For the text-containing cell, return its midpoint in [x, y] coordinate format. 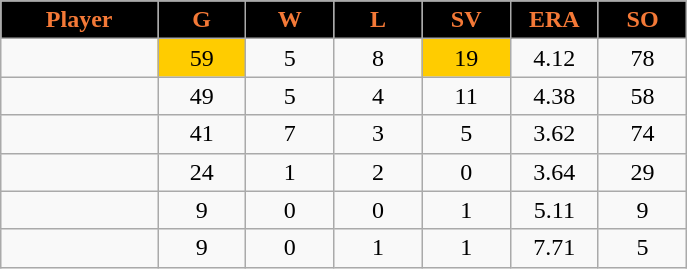
3 [378, 134]
58 [642, 96]
29 [642, 172]
2 [378, 172]
49 [202, 96]
5.11 [554, 210]
SV [466, 20]
4.38 [554, 96]
78 [642, 58]
SO [642, 20]
L [378, 20]
41 [202, 134]
24 [202, 172]
Player [80, 20]
7 [290, 134]
11 [466, 96]
59 [202, 58]
19 [466, 58]
4 [378, 96]
8 [378, 58]
G [202, 20]
3.62 [554, 134]
ERA [554, 20]
74 [642, 134]
3.64 [554, 172]
7.71 [554, 248]
W [290, 20]
4.12 [554, 58]
